Locate the cell with the specified text and output its [X, Y] center coordinate. 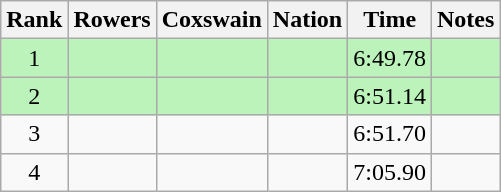
3 [34, 134]
6:51.70 [390, 134]
6:51.14 [390, 96]
4 [34, 172]
6:49.78 [390, 58]
Nation [307, 20]
Rowers [112, 20]
1 [34, 58]
2 [34, 96]
7:05.90 [390, 172]
Rank [34, 20]
Coxswain [212, 20]
Notes [465, 20]
Time [390, 20]
